Return (X, Y) of the center of cell containing provided text 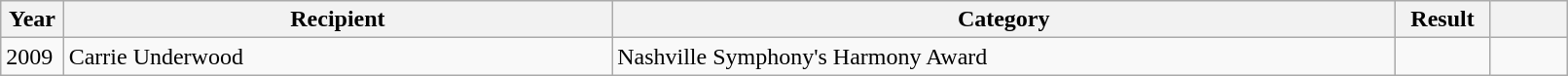
2009 (32, 57)
Result (1442, 19)
Year (32, 19)
Recipient (338, 19)
Category (1004, 19)
Carrie Underwood (338, 57)
Nashville Symphony's Harmony Award (1004, 57)
